Search for the cell housing the specified text and yield its [X, Y] center coordinate. 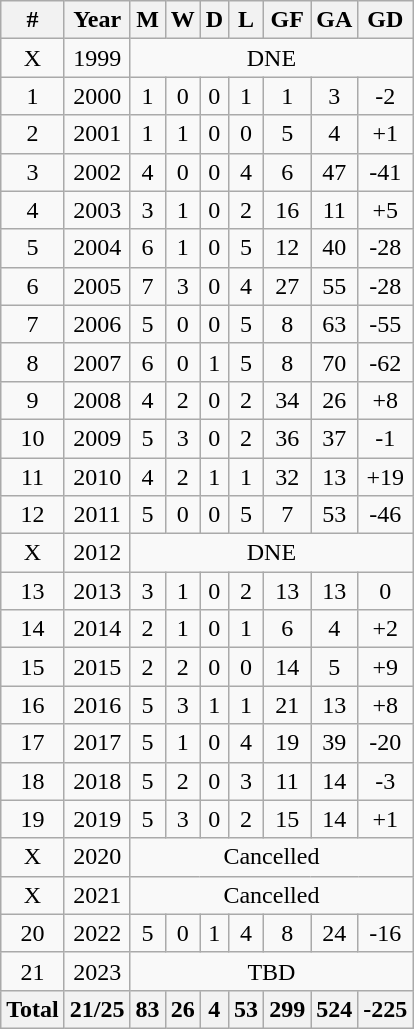
2005 [97, 286]
47 [334, 172]
2018 [97, 781]
2000 [97, 96]
-1 [386, 438]
2006 [97, 324]
32 [288, 477]
L [246, 20]
70 [334, 362]
18 [33, 781]
-20 [386, 743]
39 [334, 743]
21/25 [97, 1009]
TBD [272, 971]
36 [288, 438]
+9 [386, 667]
-46 [386, 515]
2004 [97, 248]
2014 [97, 629]
9 [33, 400]
2023 [97, 971]
2003 [97, 210]
2019 [97, 819]
2008 [97, 400]
37 [334, 438]
GD [386, 20]
10 [33, 438]
2009 [97, 438]
2021 [97, 895]
2015 [97, 667]
+5 [386, 210]
2012 [97, 553]
Total [33, 1009]
2022 [97, 933]
55 [334, 286]
-62 [386, 362]
-3 [386, 781]
D [214, 20]
+19 [386, 477]
83 [148, 1009]
24 [334, 933]
-225 [386, 1009]
Year [97, 20]
-41 [386, 172]
2016 [97, 705]
2020 [97, 857]
GA [334, 20]
M [148, 20]
2011 [97, 515]
# [33, 20]
W [182, 20]
17 [33, 743]
2017 [97, 743]
2002 [97, 172]
2013 [97, 591]
-55 [386, 324]
1999 [97, 58]
27 [288, 286]
20 [33, 933]
524 [334, 1009]
2001 [97, 134]
40 [334, 248]
2010 [97, 477]
-16 [386, 933]
2007 [97, 362]
GF [288, 20]
34 [288, 400]
63 [334, 324]
299 [288, 1009]
-2 [386, 96]
+2 [386, 629]
